From the cell containing the given text, extract its center point as [X, Y] coordinate. 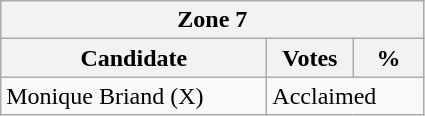
Votes [310, 58]
Acclaimed [346, 96]
Zone 7 [212, 20]
% [388, 58]
Monique Briand (X) [134, 96]
Candidate [134, 58]
